Output the [X, Y] coordinate of the center of the cell containing the given text.  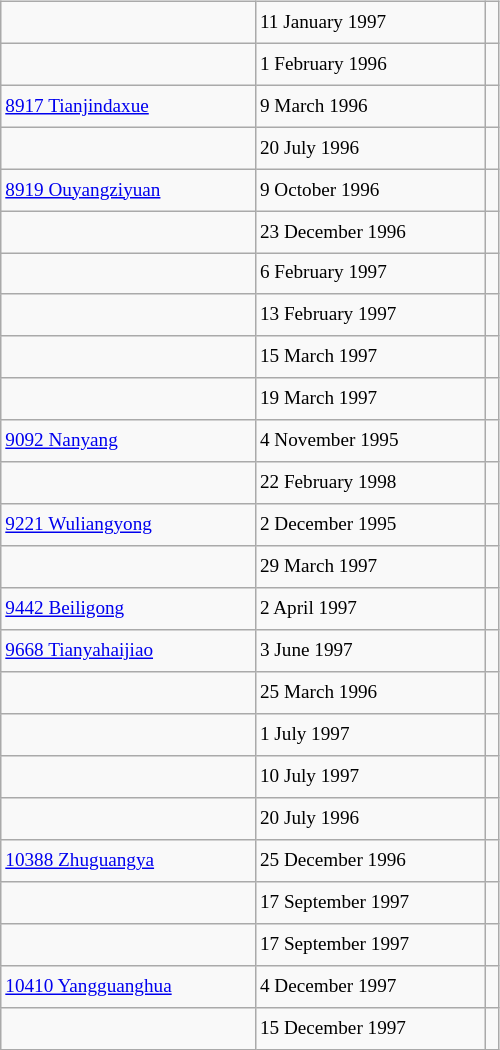
10410 Yangguanghua [128, 986]
8919 Ouyangziyuan [128, 190]
9 October 1996 [370, 190]
1 February 1996 [370, 64]
11 January 1997 [370, 22]
23 December 1996 [370, 232]
2 April 1997 [370, 609]
15 March 1997 [370, 357]
10 July 1997 [370, 777]
6 February 1997 [370, 274]
3 June 1997 [370, 651]
25 March 1996 [370, 693]
4 December 1997 [370, 986]
9 March 1996 [370, 106]
22 February 1998 [370, 483]
13 February 1997 [370, 315]
15 December 1997 [370, 1028]
4 November 1995 [370, 441]
9092 Nanyang [128, 441]
2 December 1995 [370, 525]
1 July 1997 [370, 735]
9221 Wuliangyong [128, 525]
19 March 1997 [370, 399]
10388 Zhuguangya [128, 861]
25 December 1996 [370, 861]
8917 Tianjindaxue [128, 106]
29 March 1997 [370, 567]
9442 Beiligong [128, 609]
9668 Tianyahaijiao [128, 651]
